Return (X, Y) of the center of cell containing provided text 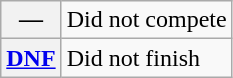
Did not compete (146, 20)
DNF (31, 58)
Did not finish (146, 58)
— (31, 20)
